From the cell containing the given text, extract its center point as [x, y] coordinate. 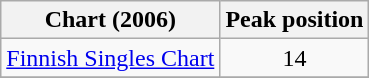
Finnish Singles Chart [110, 58]
Peak position [294, 20]
Chart (2006) [110, 20]
14 [294, 58]
